Scan for the cell matching the given text and deliver its [X, Y] coordinate at center. 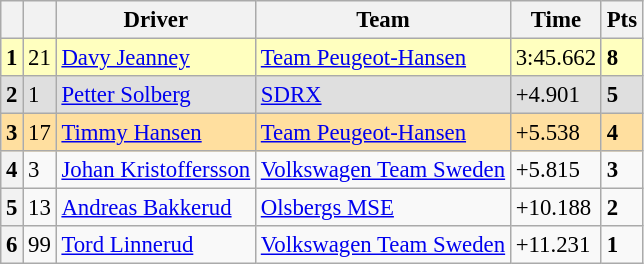
Johan Kristoffersson [156, 170]
17 [40, 133]
+11.231 [556, 245]
6 [12, 245]
99 [40, 245]
Petter Solberg [156, 95]
Tord Linnerud [156, 245]
+10.188 [556, 208]
Olsbergs MSE [382, 208]
SDRX [382, 95]
3:45.662 [556, 58]
21 [40, 58]
Driver [156, 20]
+4.901 [556, 95]
8 [622, 58]
Pts [622, 20]
Timmy Hansen [156, 133]
+5.815 [556, 170]
Andreas Bakkerud [156, 208]
13 [40, 208]
Team [382, 20]
+5.538 [556, 133]
Time [556, 20]
Davy Jeanney [156, 58]
